Determine the (x, y) coordinate at the center of the cell enclosing the given text.  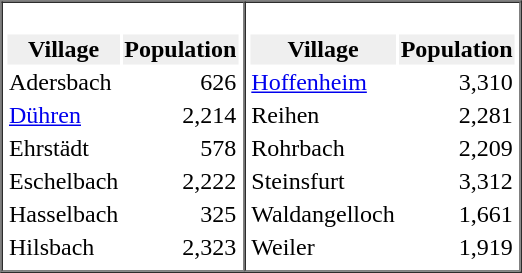
Hoffenheim (323, 83)
Hilsbach (64, 247)
Ehrstädt (64, 149)
2,281 (456, 115)
Dühren (64, 115)
2,209 (456, 149)
Rohrbach (323, 149)
2,222 (180, 181)
Hasselbach (64, 215)
Reihen (323, 115)
2,323 (180, 247)
Village Population Adersbach 626 Dühren 2,214 Ehrstädt 578 Eschelbach 2,222 Hasselbach 325 Hilsbach 2,323 (123, 137)
626 (180, 83)
325 (180, 215)
1,919 (456, 247)
1,661 (456, 215)
Steinsfurt (323, 181)
3,310 (456, 83)
Adersbach (64, 83)
2,214 (180, 115)
Waldangelloch (323, 215)
Village Population Hoffenheim 3,310 Reihen 2,281 Rohrbach 2,209 Steinsfurt 3,312 Waldangelloch 1,661 Weiler 1,919 (382, 137)
3,312 (456, 181)
Weiler (323, 247)
578 (180, 149)
Eschelbach (64, 181)
